Detect which cell encompasses the target text, then output its (x, y) center coordinate. 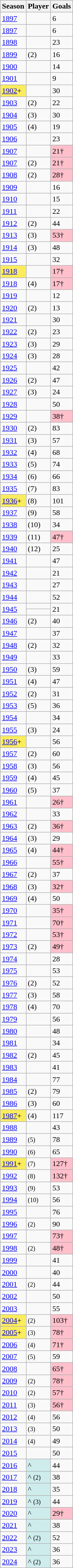
1980 (13, 1031)
1995 (13, 1212)
1941 (13, 561)
43 (62, 1128)
1981 (13, 1043)
1938 (13, 525)
2014 (13, 1441)
1996 (13, 1224)
1942 (13, 573)
1908 (13, 175)
1905 (13, 127)
1920 (13, 308)
2020 (13, 1514)
1994 (13, 1200)
2017 (13, 1477)
77 (62, 1079)
35† (62, 910)
2001 (13, 1284)
27 (62, 585)
2008 (13, 1369)
127† (62, 1164)
1940 (13, 549)
Player (38, 6)
2000 (13, 1272)
1958 (13, 766)
90 (62, 1224)
1978 (13, 1007)
57 (62, 440)
35 (62, 1489)
1963 (13, 826)
32† (62, 886)
1977 (13, 995)
1956+ (13, 742)
66 (62, 476)
1997 (13, 1236)
19 (62, 127)
26† (62, 802)
2010 (13, 1393)
1985 (13, 1091)
71† (62, 1345)
Season (13, 6)
2009 (13, 1381)
1975 (13, 971)
74 (62, 464)
1987+ (13, 1115)
1976 (13, 983)
1966 (13, 862)
1900 (13, 67)
44† (62, 850)
1955 (13, 730)
1988 (13, 1128)
1972 (13, 935)
1902+ (13, 91)
2005+ (13, 1333)
1913 (13, 235)
1915 (13, 259)
1935 (13, 488)
1970 (13, 910)
65† (62, 1369)
1986 (13, 1103)
1948 (13, 645)
1914 (13, 247)
65 (62, 1152)
1930 (13, 428)
1921 (13, 320)
1974 (13, 959)
1950 (13, 669)
9 (62, 79)
1944 (13, 597)
1999 (13, 1260)
1989 (13, 1140)
132† (62, 1176)
2019 (13, 1501)
1962 (13, 814)
49† (62, 947)
1924 (13, 356)
73† (62, 1236)
1899 (13, 54)
1959 (13, 778)
1971 (13, 923)
1964 (13, 838)
1983 (13, 1067)
76 (62, 1212)
Goals (62, 6)
14 (62, 67)
31 (62, 693)
1903 (13, 103)
1936+ (13, 500)
1945 (13, 609)
1957 (13, 754)
1923 (13, 344)
(11) (38, 537)
101 (62, 500)
38† (62, 416)
1911 (13, 211)
2016 (13, 1465)
2012 (13, 1417)
1919 (13, 296)
2007 (13, 1357)
1993 (13, 1188)
1910 (13, 199)
1931 (13, 440)
68 (62, 452)
1901 (13, 79)
1967 (13, 874)
70† (62, 923)
2006 (13, 1345)
1998 (13, 1248)
47† (62, 537)
2002 (13, 1296)
79 (62, 1091)
1946 (13, 621)
1951 (13, 681)
1898 (13, 42)
1968 (13, 886)
55 (62, 1309)
1961 (13, 802)
2024 (13, 1562)
2015 (13, 1453)
1990 (13, 1152)
1926 (13, 380)
1934 (13, 476)
2003 (13, 1309)
1912 (13, 223)
1939 (13, 537)
1909 (13, 187)
28† (62, 175)
1906 (13, 139)
^ (3) (38, 1501)
56† (62, 1405)
1947 (13, 633)
2022 (13, 1538)
2021 (13, 1526)
49 (62, 1441)
1932 (13, 452)
1953 (13, 705)
12 (62, 296)
1949 (13, 657)
70 (62, 1007)
13 (62, 308)
1927 (13, 392)
1979 (13, 1019)
1933 (13, 464)
78 (62, 1140)
1992 (13, 1176)
1960 (13, 790)
2004+ (13, 1321)
57† (62, 1393)
1929 (13, 416)
1952 (13, 693)
1973 (13, 947)
48† (62, 1248)
(12) (38, 549)
29† (62, 1514)
1991+ (13, 1164)
42 (62, 368)
117 (62, 1115)
1969 (13, 898)
36† (62, 826)
1922 (13, 332)
1954 (13, 717)
25 (62, 549)
1982 (13, 1055)
2013 (13, 1429)
15 (62, 199)
1984 (13, 1079)
2023 (13, 1550)
1904 (13, 115)
55† (62, 862)
1925 (13, 368)
2011 (13, 1405)
1928 (13, 404)
1965 (13, 850)
1943 (13, 585)
2018 (13, 1489)
103† (62, 1321)
1937 (13, 513)
